Find where the given text appears and provide that cell's center as (X, Y) coordinate. 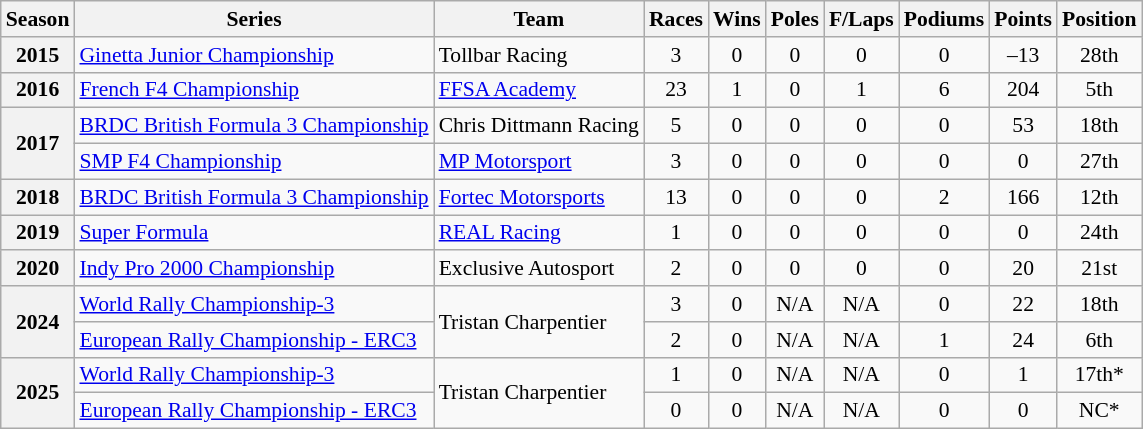
2015 (38, 55)
24th (1099, 233)
Position (1099, 19)
FFSA Academy (539, 90)
REAL Racing (539, 233)
NC* (1099, 411)
21st (1099, 269)
Wins (737, 19)
–13 (1023, 55)
27th (1099, 162)
20 (1023, 269)
13 (676, 197)
12th (1099, 197)
53 (1023, 126)
Podiums (944, 19)
Ginetta Junior Championship (254, 55)
2019 (38, 233)
2016 (38, 90)
Indy Pro 2000 Championship (254, 269)
MP Motorsport (539, 162)
Fortec Motorsports (539, 197)
23 (676, 90)
6 (944, 90)
204 (1023, 90)
Team (539, 19)
Chris Dittmann Racing (539, 126)
Poles (795, 19)
24 (1023, 340)
2025 (38, 392)
Series (254, 19)
Exclusive Autosport (539, 269)
Tollbar Racing (539, 55)
2017 (38, 144)
28th (1099, 55)
166 (1023, 197)
17th* (1099, 375)
French F4 Championship (254, 90)
Super Formula (254, 233)
6th (1099, 340)
2024 (38, 322)
2020 (38, 269)
5th (1099, 90)
F/Laps (862, 19)
5 (676, 126)
Season (38, 19)
SMP F4 Championship (254, 162)
Races (676, 19)
Points (1023, 19)
2018 (38, 197)
22 (1023, 304)
